Extract the [X, Y] coordinate from the center of the cell holding the provided text.  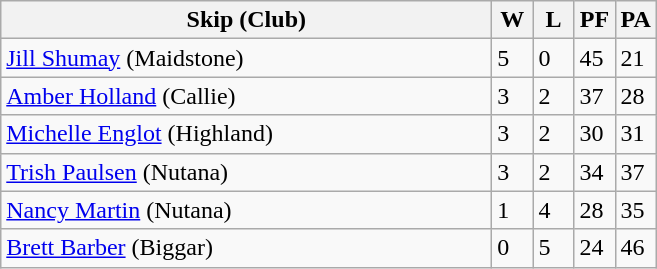
L [554, 20]
Skip (Club) [246, 20]
Nancy Martin (Nutana) [246, 210]
W [512, 20]
34 [594, 172]
30 [594, 134]
31 [636, 134]
Brett Barber (Biggar) [246, 248]
PF [594, 20]
4 [554, 210]
Jill Shumay (Maidstone) [246, 58]
Trish Paulsen (Nutana) [246, 172]
24 [594, 248]
35 [636, 210]
45 [594, 58]
46 [636, 248]
Amber Holland (Callie) [246, 96]
Michelle Englot (Highland) [246, 134]
21 [636, 58]
1 [512, 210]
PA [636, 20]
